Extract the (X, Y) coordinate from the center of the cell holding the provided text.  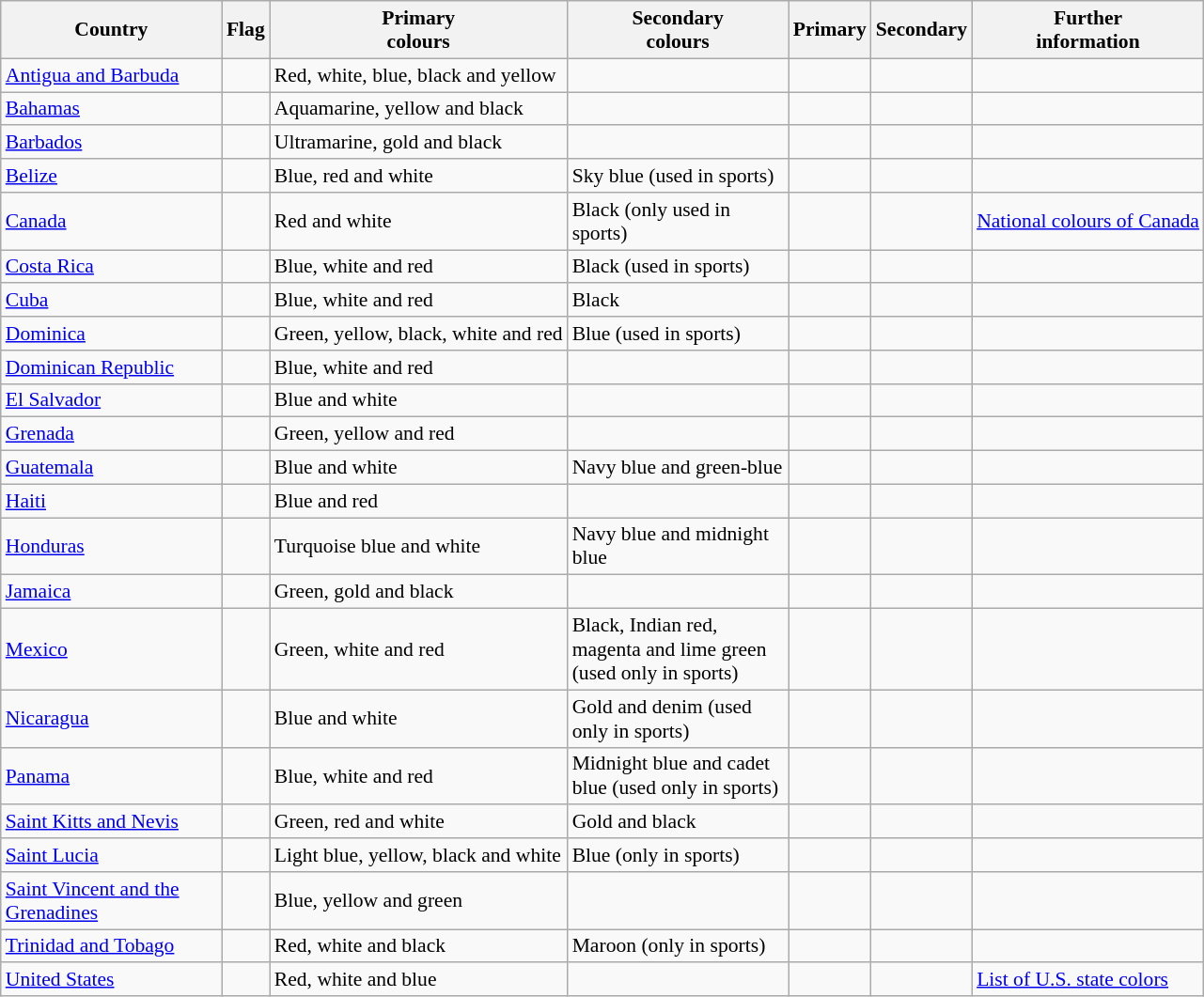
Blue, yellow and green (419, 900)
Blue, red and white (419, 176)
Saint Vincent and the Grenadines (111, 900)
Green, gold and black (419, 592)
Red and white (419, 222)
Green, yellow, black, white and red (419, 334)
Ultramarine, gold and black (419, 143)
National colours of Canada (1088, 222)
Mexico (111, 650)
Navy blue and midnight blue (679, 547)
Aquamarine, yellow and black (419, 109)
Black, Indian red, magenta and lime green (used only in sports) (679, 650)
Secondary (921, 30)
Cuba (111, 301)
El Salvador (111, 400)
Bahamas (111, 109)
Costa Rica (111, 267)
Green, red and white (419, 822)
Honduras (111, 547)
List of U.S. state colors (1088, 980)
Saint Kitts and Nevis (111, 822)
Belize (111, 176)
Navy blue and green-blue (679, 468)
Green, white and red (419, 650)
Maroon (only in sports) (679, 946)
Furtherinformation (1088, 30)
Green, yellow and red (419, 434)
Guatemala (111, 468)
Jamaica (111, 592)
Red, white and black (419, 946)
Turquoise blue and white (419, 547)
Barbados (111, 143)
Blue (only in sports) (679, 855)
Country (111, 30)
Black (679, 301)
Gold and denim (used only in sports) (679, 718)
United States (111, 980)
Gold and black (679, 822)
Midnight blue and cadet blue (used only in sports) (679, 776)
Primary (830, 30)
Flag (246, 30)
Saint Lucia (111, 855)
Primarycolours (419, 30)
Haiti (111, 501)
Red, white, blue, black and yellow (419, 75)
Secondarycolours (679, 30)
Black (used in sports) (679, 267)
Blue (used in sports) (679, 334)
Trinidad and Tobago (111, 946)
Blue and red (419, 501)
Grenada (111, 434)
Black (only used in sports) (679, 222)
Nicaragua (111, 718)
Panama (111, 776)
Dominica (111, 334)
Sky blue (used in sports) (679, 176)
Red, white and blue (419, 980)
Dominican Republic (111, 367)
Canada (111, 222)
Light blue, yellow, black and white (419, 855)
Antigua and Barbuda (111, 75)
